Search for the cell housing the specified text and yield its (x, y) center coordinate. 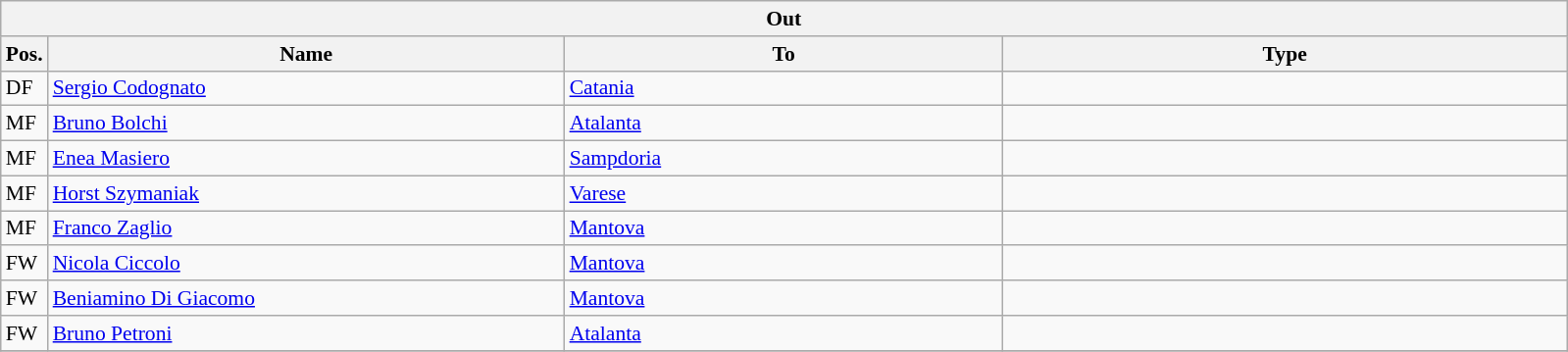
Horst Szymaniak (306, 193)
Franco Zaglio (306, 228)
Sergio Codognato (306, 88)
Bruno Petroni (306, 333)
Beniamino Di Giacomo (306, 298)
Varese (784, 193)
To (784, 54)
Bruno Bolchi (306, 124)
Name (306, 54)
Catania (784, 88)
DF (25, 88)
Out (784, 19)
Type (1285, 54)
Enea Masiero (306, 159)
Pos. (25, 54)
Sampdoria (784, 159)
Nicola Ciccolo (306, 264)
